Extract the [X, Y] coordinate from the center of the cell holding the provided text.  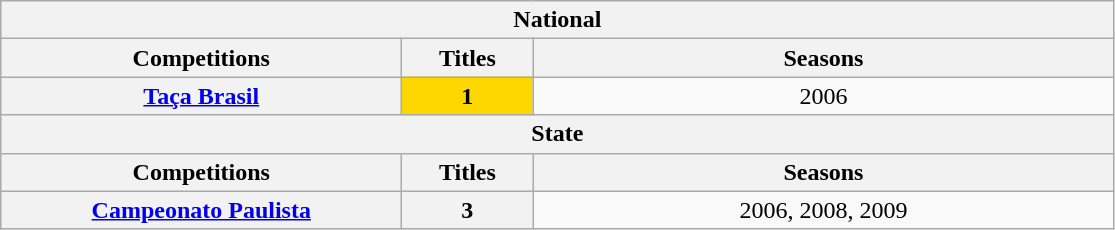
2006, 2008, 2009 [824, 210]
Taça Brasil [202, 96]
Campeonato Paulista [202, 210]
State [558, 134]
2006 [824, 96]
1 [468, 96]
National [558, 20]
3 [468, 210]
